Output the [X, Y] coordinate of the center of the cell containing the given text.  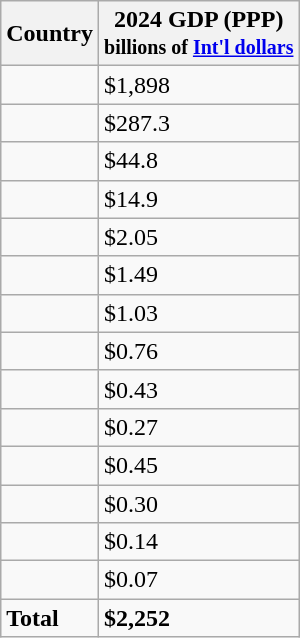
$2.05 [198, 237]
$0.30 [198, 503]
$0.14 [198, 542]
Country [50, 34]
$1.49 [198, 275]
$0.07 [198, 580]
$1.03 [198, 313]
$287.3 [198, 123]
$0.45 [198, 465]
$1,898 [198, 85]
2024 GDP (PPP)billions of Int'l dollars [198, 34]
Total [50, 618]
$2,252 [198, 618]
$0.76 [198, 351]
$0.43 [198, 389]
$0.27 [198, 427]
$44.8 [198, 161]
$14.9 [198, 199]
